Identify which cell holds the provided text, then report its [X, Y] central coordinate. 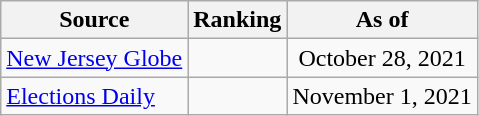
November 1, 2021 [382, 96]
Ranking [238, 20]
New Jersey Globe [94, 58]
As of [382, 20]
Elections Daily [94, 96]
Source [94, 20]
October 28, 2021 [382, 58]
